Scan for the cell matching the given text and deliver its [x, y] coordinate at center. 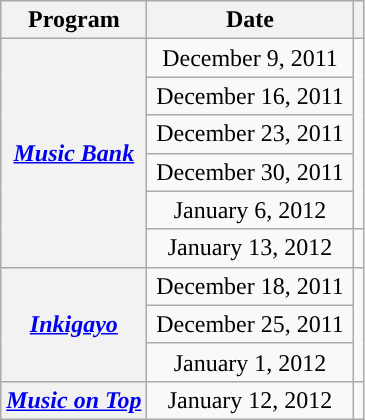
January 6, 2012 [250, 210]
December 18, 2011 [250, 286]
December 9, 2011 [250, 58]
Date [250, 20]
January 13, 2012 [250, 248]
Music on Top [74, 400]
Music Bank [74, 153]
January 12, 2012 [250, 400]
December 30, 2011 [250, 172]
December 25, 2011 [250, 324]
Program [74, 20]
January 1, 2012 [250, 362]
Inkigayo [74, 324]
December 23, 2011 [250, 134]
December 16, 2011 [250, 96]
